Scan for the cell matching the given text and deliver its [x, y] coordinate at center. 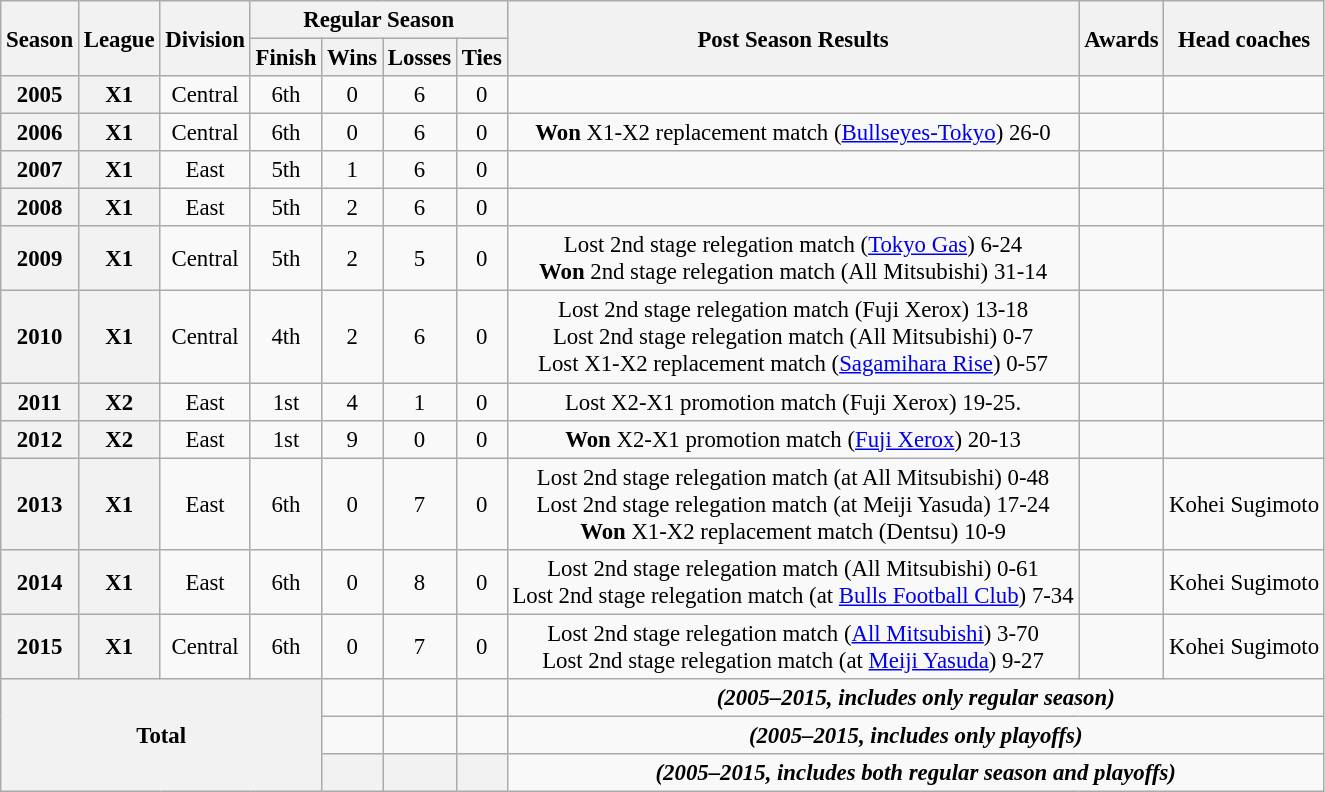
Lost X2-X1 promotion match (Fuji Xerox) 19-25. [793, 402]
2006 [40, 133]
2014 [40, 582]
Total [162, 736]
(2005–2015, includes only playoffs) [916, 735]
2013 [40, 504]
(2005–2015, includes both regular season and playoffs) [916, 773]
Wins [352, 58]
2005 [40, 95]
8 [419, 582]
2012 [40, 439]
4th [286, 337]
2011 [40, 402]
Won X2-X1 promotion match (Fuji Xerox) 20-13 [793, 439]
4 [352, 402]
Lost 2nd stage relegation match (Tokyo Gas) 6-24Won 2nd stage relegation match (All Mitsubishi) 31-14 [793, 258]
Ties [482, 58]
Lost 2nd stage relegation match (All Mitsubishi) 0-61Lost 2nd stage relegation match (at Bulls Football Club) 7-34 [793, 582]
2009 [40, 258]
Head coaches [1244, 38]
2008 [40, 208]
Season [40, 38]
2015 [40, 646]
League [118, 38]
9 [352, 439]
2010 [40, 337]
Regular Season [378, 20]
Won X1-X2 replacement match (Bullseyes-Tokyo) 26-0 [793, 133]
(2005–2015, includes only regular season) [916, 698]
Losses [419, 58]
Finish [286, 58]
Awards [1122, 38]
Post Season Results [793, 38]
Lost 2nd stage relegation match (All Mitsubishi) 3-70Lost 2nd stage relegation match (at Meiji Yasuda) 9-27 [793, 646]
Division [205, 38]
2007 [40, 170]
5 [419, 258]
